Locate the cell with the specified text and output its (X, Y) center coordinate. 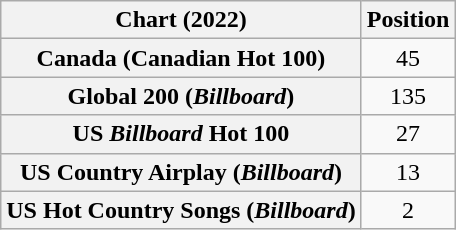
Position (408, 20)
135 (408, 96)
Chart (2022) (181, 20)
45 (408, 58)
US Billboard Hot 100 (181, 134)
2 (408, 210)
Canada (Canadian Hot 100) (181, 58)
27 (408, 134)
US Country Airplay (Billboard) (181, 172)
US Hot Country Songs (Billboard) (181, 210)
13 (408, 172)
Global 200 (Billboard) (181, 96)
